Locate the cell with the specified text and output its [x, y] center coordinate. 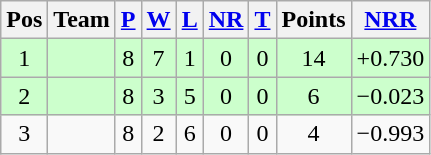
5 [190, 96]
Points [314, 20]
Team [82, 20]
+0.730 [390, 58]
P [128, 20]
−0.993 [390, 134]
Pos [24, 20]
W [158, 20]
T [262, 20]
NRR [390, 20]
−0.023 [390, 96]
NR [226, 20]
7 [158, 58]
4 [314, 134]
L [190, 20]
14 [314, 58]
